Detect which cell encompasses the target text, then output its [X, Y] center coordinate. 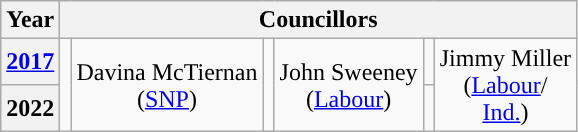
2022 [30, 108]
Councillors [318, 20]
John Sweeney(Labour) [348, 85]
2017 [30, 62]
Davina McTiernan(SNP) [167, 85]
Jimmy Miller(Labour/Ind.) [505, 85]
Year [30, 20]
